Scan for the cell matching the given text and deliver its (X, Y) coordinate at center. 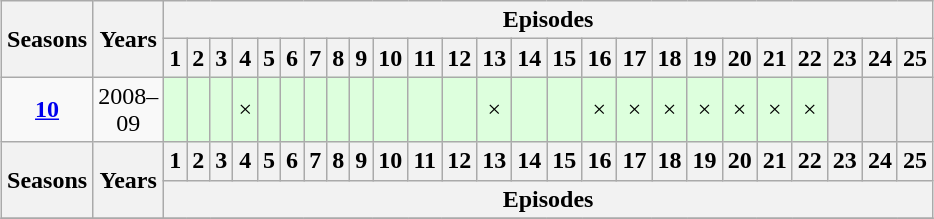
2008–09 (128, 110)
